Scan for the cell matching the given text and deliver its [x, y] coordinate at center. 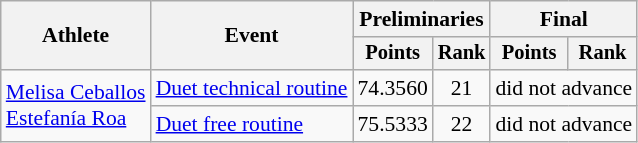
Melisa CeballosEstefanía Roa [76, 106]
Preliminaries [421, 19]
Duet free routine [252, 124]
75.5333 [392, 124]
Athlete [76, 36]
Event [252, 36]
Duet technical routine [252, 88]
22 [462, 124]
74.3560 [392, 88]
21 [462, 88]
Final [564, 19]
